Scan for the cell matching the given text and deliver its [X, Y] coordinate at center. 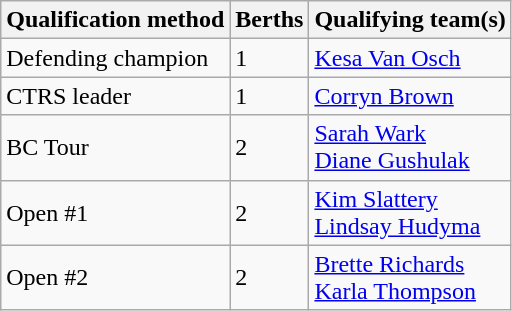
Kim Slattery Lindsay Hudyma [410, 212]
BC Tour [116, 148]
Open #2 [116, 278]
Sarah Wark Diane Gushulak [410, 148]
Defending champion [116, 58]
Kesa Van Osch [410, 58]
Open #1 [116, 212]
Berths [270, 20]
Brette Richards Karla Thompson [410, 278]
Qualification method [116, 20]
Qualifying team(s) [410, 20]
CTRS leader [116, 96]
Corryn Brown [410, 96]
